Pinpoint the cell where the given text exists, returning its (X, Y) midpoint coordinate. 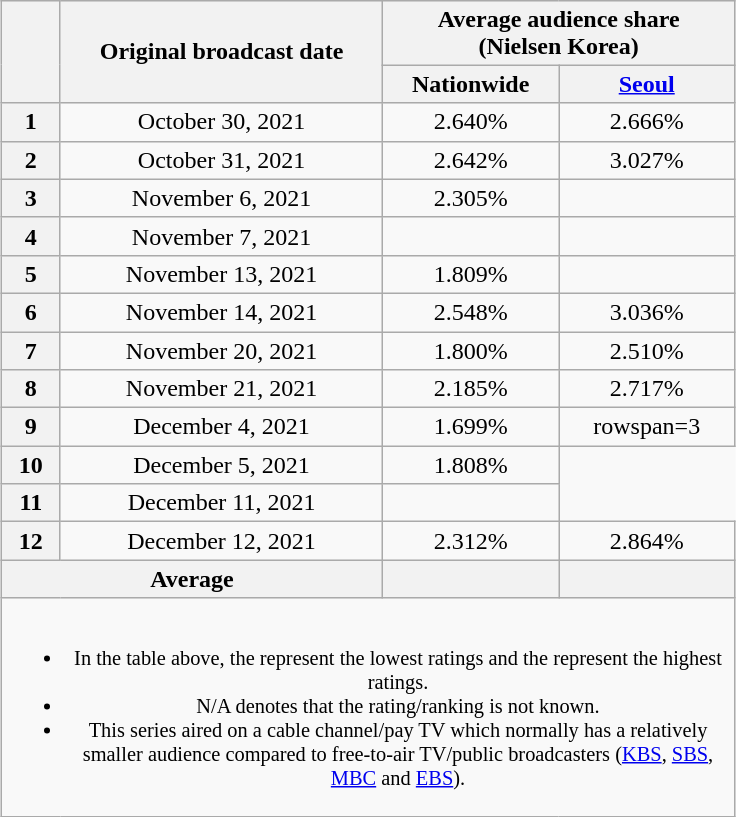
1.808% (471, 465)
Original broadcast date (221, 52)
Seoul (647, 84)
12 (30, 541)
2.864% (647, 541)
2.305% (471, 198)
5 (30, 274)
3.027% (647, 160)
6 (30, 312)
December 11, 2021 (221, 503)
November 7, 2021 (221, 236)
1.809% (471, 274)
Average (192, 579)
November 20, 2021 (221, 351)
2.185% (471, 389)
November 13, 2021 (221, 274)
10 (30, 465)
9 (30, 427)
2.640% (471, 122)
November 14, 2021 (221, 312)
2.510% (647, 351)
October 30, 2021 (221, 122)
December 5, 2021 (221, 465)
3 (30, 198)
11 (30, 503)
2.548% (471, 312)
December 12, 2021 (221, 541)
1.699% (471, 427)
8 (30, 389)
rowspan=3 (647, 427)
1 (30, 122)
2.666% (647, 122)
2.717% (647, 389)
3.036% (647, 312)
1.800% (471, 351)
October 31, 2021 (221, 160)
Nationwide (471, 84)
Average audience share(Nielsen Korea) (559, 32)
November 6, 2021 (221, 198)
7 (30, 351)
November 21, 2021 (221, 389)
December 4, 2021 (221, 427)
2 (30, 160)
2.642% (471, 160)
2.312% (471, 541)
4 (30, 236)
